Provide the [x, y] coordinate of the cell's center where the given text is located.  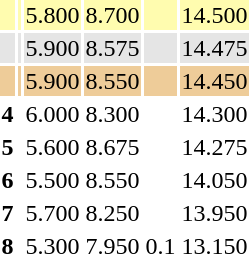
5.800 [52, 15]
14.500 [214, 15]
8.700 [112, 15]
6 [8, 180]
14.450 [214, 81]
14.050 [214, 180]
14.300 [214, 114]
14.475 [214, 48]
14.275 [214, 147]
8.575 [112, 48]
8.250 [112, 213]
8.675 [112, 147]
6.000 [52, 114]
4 [8, 114]
7 [8, 213]
5.600 [52, 147]
5.500 [52, 180]
5 [8, 147]
8.300 [112, 114]
13.950 [214, 213]
5.700 [52, 213]
